Capture the cell that displays the provided text and extract its (X, Y) central coordinate. 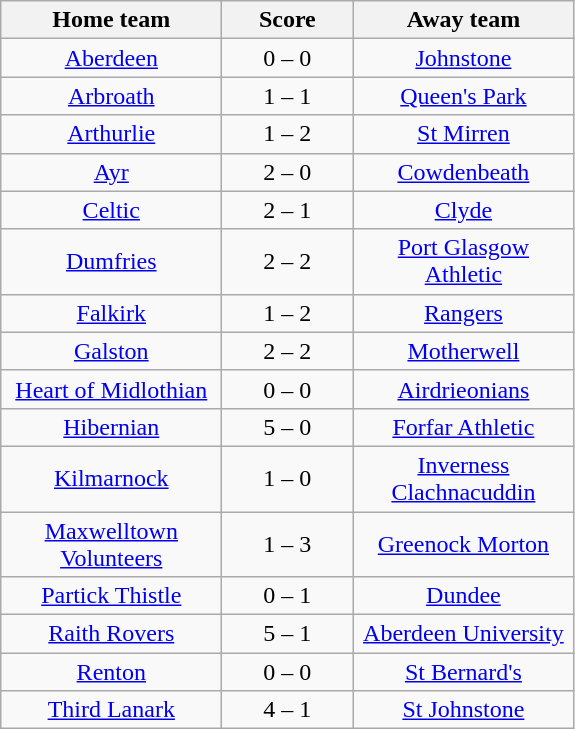
Ayr (112, 172)
Greenock Morton (464, 544)
Home team (112, 20)
Dundee (464, 596)
2 – 0 (288, 172)
St Johnstone (464, 710)
Rangers (464, 313)
Aberdeen (112, 58)
Forfar Athletic (464, 427)
1 – 1 (288, 96)
5 – 0 (288, 427)
Third Lanark (112, 710)
Arbroath (112, 96)
Falkirk (112, 313)
Renton (112, 672)
Airdrieonians (464, 389)
St Mirren (464, 134)
Queen's Park (464, 96)
Arthurlie (112, 134)
Galston (112, 351)
Johnstone (464, 58)
0 – 1 (288, 596)
Heart of Midlothian (112, 389)
Dumfries (112, 262)
Maxwelltown Volunteers (112, 544)
1 – 0 (288, 478)
Motherwell (464, 351)
Inverness Clachnacuddin (464, 478)
Raith Rovers (112, 634)
Cowdenbeath (464, 172)
Aberdeen University (464, 634)
Kilmarnock (112, 478)
Hibernian (112, 427)
Away team (464, 20)
Clyde (464, 210)
5 – 1 (288, 634)
4 – 1 (288, 710)
Score (288, 20)
2 – 1 (288, 210)
Partick Thistle (112, 596)
St Bernard's (464, 672)
Port Glasgow Athletic (464, 262)
1 – 3 (288, 544)
Celtic (112, 210)
